Provide the [x, y] coordinate of the cell's center where the given text is located.  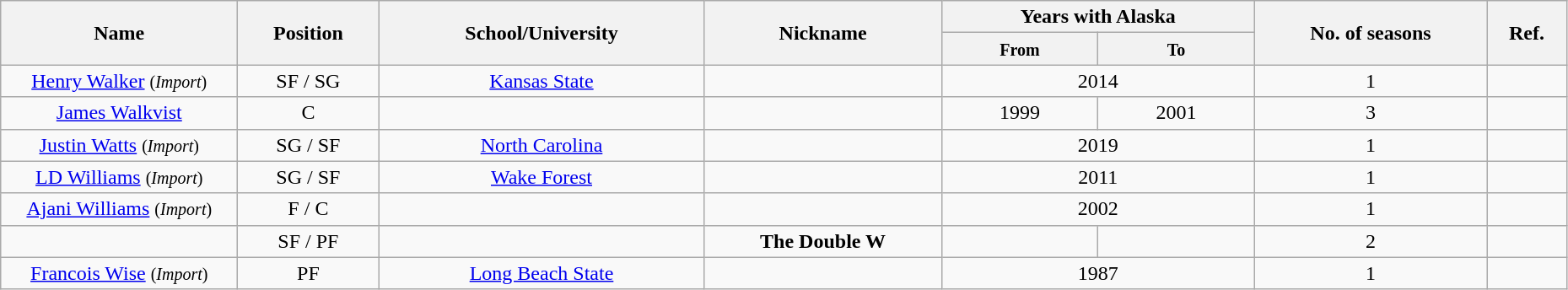
LD Williams (Import) [120, 177]
Position [309, 33]
SF / SG [309, 81]
From [1020, 49]
James Walkvist [120, 113]
Henry Walker (Import) [120, 81]
Justin Watts (Import) [120, 145]
3 [1370, 113]
1999 [1020, 113]
Long Beach State [542, 273]
C [309, 113]
2014 [1098, 81]
Years with Alaska [1098, 17]
Ajani Williams (Import) [120, 209]
To [1177, 49]
2 [1370, 241]
2011 [1098, 177]
No. of seasons [1370, 33]
Kansas State [542, 81]
The Double W [823, 241]
Ref. [1527, 33]
North Carolina [542, 145]
School/University [542, 33]
Name [120, 33]
Nickname [823, 33]
2001 [1177, 113]
Francois Wise (Import) [120, 273]
2019 [1098, 145]
2002 [1098, 209]
Wake Forest [542, 177]
PF [309, 273]
SF / PF [309, 241]
1987 [1098, 273]
F / C [309, 209]
